Locate the cell with the specified text and output its (x, y) center coordinate. 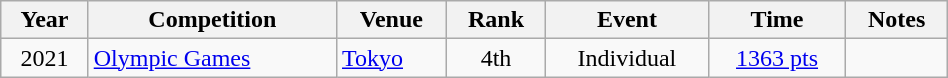
2021 (44, 58)
4th (496, 58)
Tokyo (391, 58)
Olympic Games (212, 58)
Year (44, 20)
Individual (627, 58)
Event (627, 20)
1363 pts (777, 58)
Competition (212, 20)
Rank (496, 20)
Time (777, 20)
Notes (896, 20)
Venue (391, 20)
